Extract the [X, Y] coordinate from the center of the cell holding the provided text.  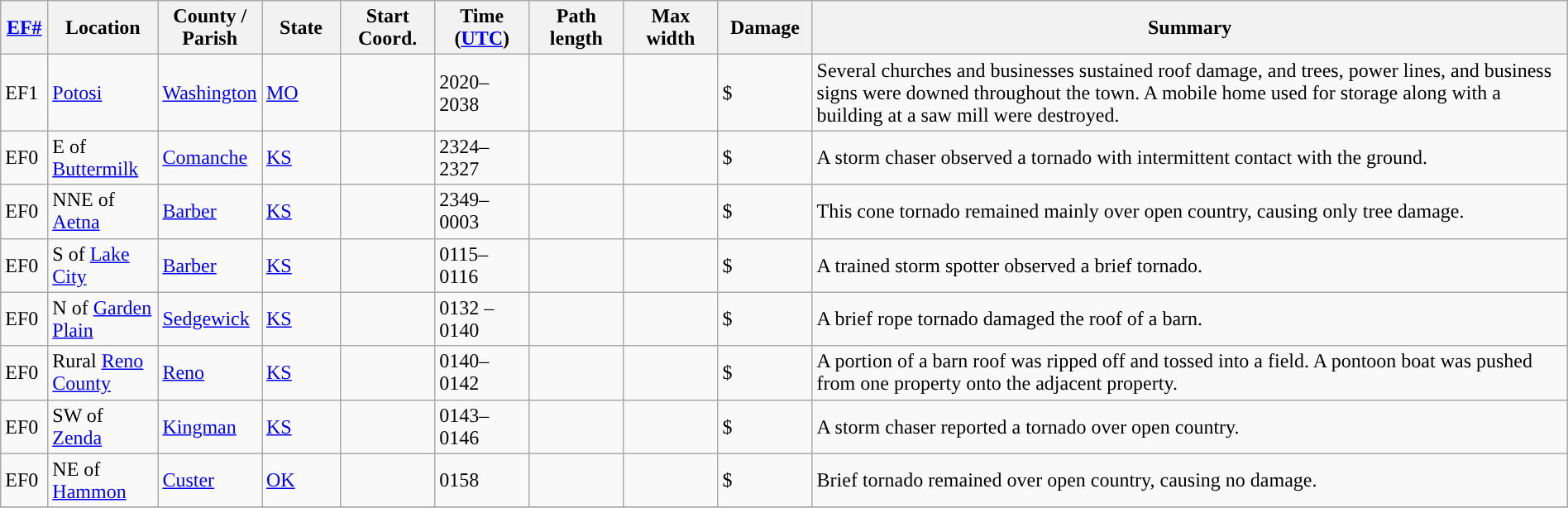
2349–0003 [482, 212]
S of Lake City [103, 265]
A storm chaser reported a tornado over open country. [1189, 427]
EF1 [25, 93]
Start Coord. [388, 28]
Rural Reno County [103, 372]
Summary [1189, 28]
Comanche [210, 157]
2324–2327 [482, 157]
A brief rope tornado damaged the roof of a barn. [1189, 319]
A trained storm spotter observed a brief tornado. [1189, 265]
OK [301, 480]
Custer [210, 480]
0158 [482, 480]
NE of Hammon [103, 480]
0143–0146 [482, 427]
Max width [671, 28]
Time (UTC) [482, 28]
Brief tornado remained over open country, causing no damage. [1189, 480]
A storm chaser observed a tornado with intermittent contact with the ground. [1189, 157]
A portion of a barn roof was ripped off and tossed into a field. A pontoon boat was pushed from one property onto the adjacent property. [1189, 372]
County / Parish [210, 28]
Kingman [210, 427]
0132 – 0140 [482, 319]
MO [301, 93]
This cone tornado remained mainly over open country, causing only tree damage. [1189, 212]
Potosi [103, 93]
Damage [765, 28]
Path length [576, 28]
E of Buttermilk [103, 157]
NNE of Aetna [103, 212]
N of Garden Plain [103, 319]
Sedgewick [210, 319]
Washington [210, 93]
Reno [210, 372]
2020–2038 [482, 93]
Location [103, 28]
EF# [25, 28]
State [301, 28]
0115–0116 [482, 265]
0140–0142 [482, 372]
SW of Zenda [103, 427]
